Return (x, y) of the center of cell containing provided text 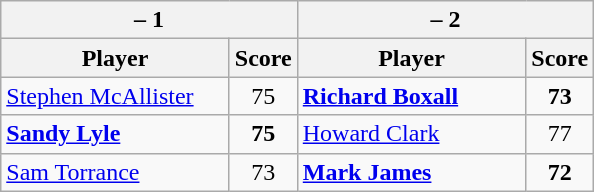
– 1 (150, 20)
Mark James (412, 172)
Richard Boxall (412, 96)
Sandy Lyle (116, 134)
72 (560, 172)
77 (560, 134)
– 2 (446, 20)
Sam Torrance (116, 172)
Howard Clark (412, 134)
Stephen McAllister (116, 96)
